Return the (x, y) coordinate for the center point of the cell that contains the specified text.  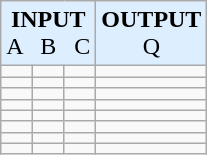
OUTPUT Q (152, 34)
INPUTA B C (48, 34)
